Scan for the cell matching the given text and deliver its (X, Y) coordinate at center. 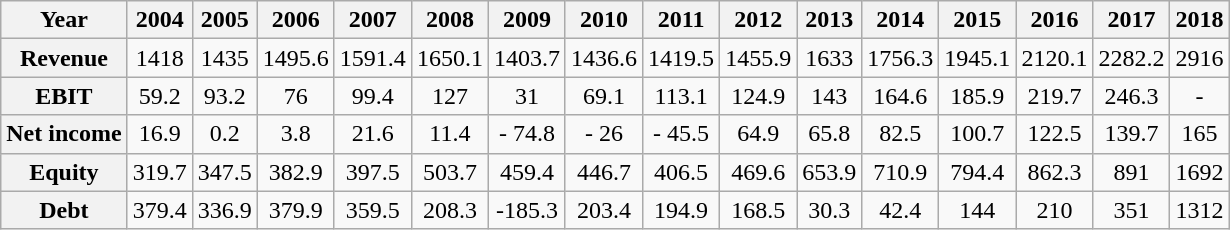
1650.1 (450, 58)
1436.6 (604, 58)
446.7 (604, 172)
Revenue (64, 58)
2016 (1054, 20)
- (1200, 96)
Equity (64, 172)
1435 (224, 58)
208.3 (450, 210)
1419.5 (682, 58)
359.5 (372, 210)
1418 (160, 58)
2012 (758, 20)
2282.2 (1132, 58)
122.5 (1054, 134)
653.9 (830, 172)
113.1 (682, 96)
2014 (900, 20)
2018 (1200, 20)
351 (1132, 210)
210 (1054, 210)
1756.3 (900, 58)
2007 (372, 20)
406.5 (682, 172)
0.2 (224, 134)
168.5 (758, 210)
164.6 (900, 96)
11.4 (450, 134)
382.9 (296, 172)
2120.1 (1054, 58)
1312 (1200, 210)
EBIT (64, 96)
710.9 (900, 172)
82.5 (900, 134)
165 (1200, 134)
246.3 (1132, 96)
469.6 (758, 172)
2009 (526, 20)
- 45.5 (682, 134)
319.7 (160, 172)
64.9 (758, 134)
2013 (830, 20)
65.8 (830, 134)
21.6 (372, 134)
144 (978, 210)
203.4 (604, 210)
127 (450, 96)
31 (526, 96)
16.9 (160, 134)
139.7 (1132, 134)
- 74.8 (526, 134)
99.4 (372, 96)
2017 (1132, 20)
194.9 (682, 210)
100.7 (978, 134)
59.2 (160, 96)
93.2 (224, 96)
143 (830, 96)
219.7 (1054, 96)
76 (296, 96)
336.9 (224, 210)
3.8 (296, 134)
69.1 (604, 96)
2005 (224, 20)
503.7 (450, 172)
1591.4 (372, 58)
2011 (682, 20)
1633 (830, 58)
2006 (296, 20)
Year (64, 20)
1403.7 (526, 58)
124.9 (758, 96)
-185.3 (526, 210)
379.4 (160, 210)
1945.1 (978, 58)
891 (1132, 172)
1692 (1200, 172)
794.4 (978, 172)
379.9 (296, 210)
347.5 (224, 172)
2004 (160, 20)
459.4 (526, 172)
2015 (978, 20)
2010 (604, 20)
Debt (64, 210)
1495.6 (296, 58)
862.3 (1054, 172)
185.9 (978, 96)
2008 (450, 20)
1455.9 (758, 58)
Net income (64, 134)
2916 (1200, 58)
397.5 (372, 172)
30.3 (830, 210)
42.4 (900, 210)
- 26 (604, 134)
